For the text-containing cell, return its midpoint in [X, Y] coordinate format. 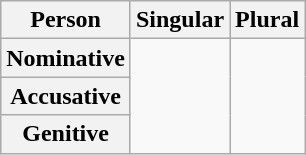
Genitive [66, 134]
Person [66, 20]
Singular [180, 20]
Accusative [66, 96]
Nominative [66, 58]
Plural [268, 20]
